Locate the cell with the specified text and output its (x, y) center coordinate. 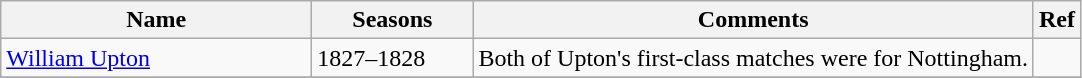
William Upton (156, 58)
Seasons (392, 20)
Ref (1056, 20)
Comments (754, 20)
1827–1828 (392, 58)
Both of Upton's first-class matches were for Nottingham. (754, 58)
Name (156, 20)
